Find where the given text appears and provide that cell's center as [x, y] coordinate. 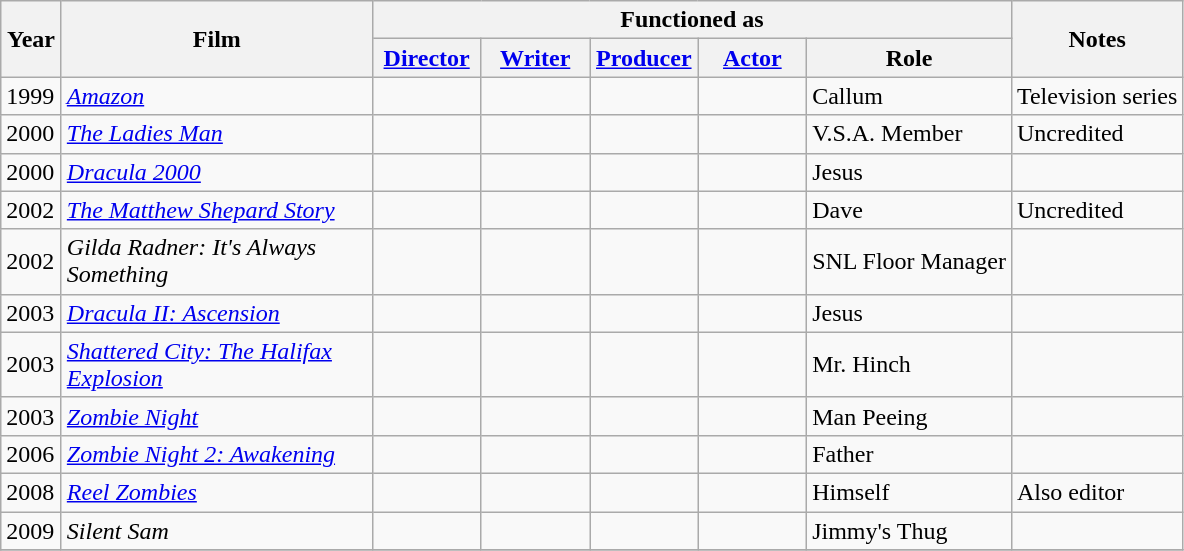
Notes [1096, 39]
2006 [32, 454]
The Matthew Shepard Story [216, 210]
Silent Sam [216, 531]
Zombie Night [216, 416]
Reel Zombies [216, 492]
Dracula 2000 [216, 172]
Writer [536, 58]
Year [32, 39]
1999 [32, 96]
Himself [910, 492]
Jimmy's Thug [910, 531]
Amazon [216, 96]
Functioned as [692, 20]
Father [910, 454]
Also editor [1096, 492]
Role [910, 58]
Film [216, 39]
Man Peeing [910, 416]
Television series [1096, 96]
The Ladies Man [216, 134]
Dave [910, 210]
Shattered City: The Halifax Explosion [216, 364]
Gilda Radner: It's Always Something [216, 262]
2009 [32, 531]
Callum [910, 96]
2008 [32, 492]
Director [426, 58]
Mr. Hinch [910, 364]
Zombie Night 2: Awakening [216, 454]
V.S.A. Member [910, 134]
SNL Floor Manager [910, 262]
Actor [752, 58]
Producer [644, 58]
Dracula II: Ascension [216, 313]
